Locate the cell with the specified text and output its [x, y] center coordinate. 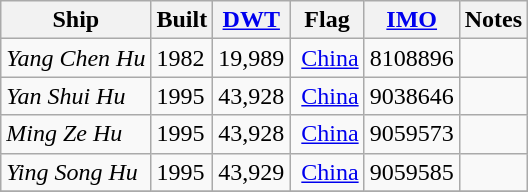
DWT [252, 20]
43,929 [252, 172]
19,989 [252, 58]
Notes [493, 20]
Yan Shui Hu [76, 96]
Yang Chen Hu [76, 58]
Ming Ze Hu [76, 134]
8108896 [412, 58]
Ship [76, 20]
Ying Song Hu [76, 172]
IMO [412, 20]
9059573 [412, 134]
Built [182, 20]
9059585 [412, 172]
9038646 [412, 96]
1982 [182, 58]
Flag [327, 20]
